Locate the cell with the specified text and output its (X, Y) center coordinate. 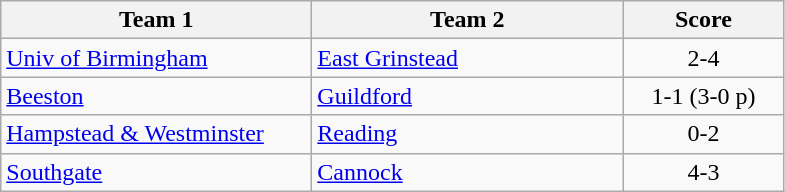
4-3 (704, 172)
Cannock (468, 172)
0-2 (704, 134)
2-4 (704, 58)
Hampstead & Westminster (156, 134)
Score (704, 20)
Southgate (156, 172)
Team 2 (468, 20)
1-1 (3-0 p) (704, 96)
Reading (468, 134)
Team 1 (156, 20)
East Grinstead (468, 58)
Guildford (468, 96)
Univ of Birmingham (156, 58)
Beeston (156, 96)
